Determine the (X, Y) coordinate at the center of the cell enclosing the given text.  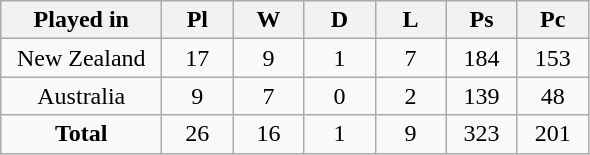
201 (552, 134)
26 (198, 134)
L (410, 20)
139 (482, 96)
2 (410, 96)
48 (552, 96)
323 (482, 134)
D (340, 20)
Australia (82, 96)
16 (268, 134)
Pc (552, 20)
W (268, 20)
Played in (82, 20)
Total (82, 134)
153 (552, 58)
Pl (198, 20)
17 (198, 58)
184 (482, 58)
0 (340, 96)
New Zealand (82, 58)
Ps (482, 20)
